Return (X, Y) of the center of cell containing provided text 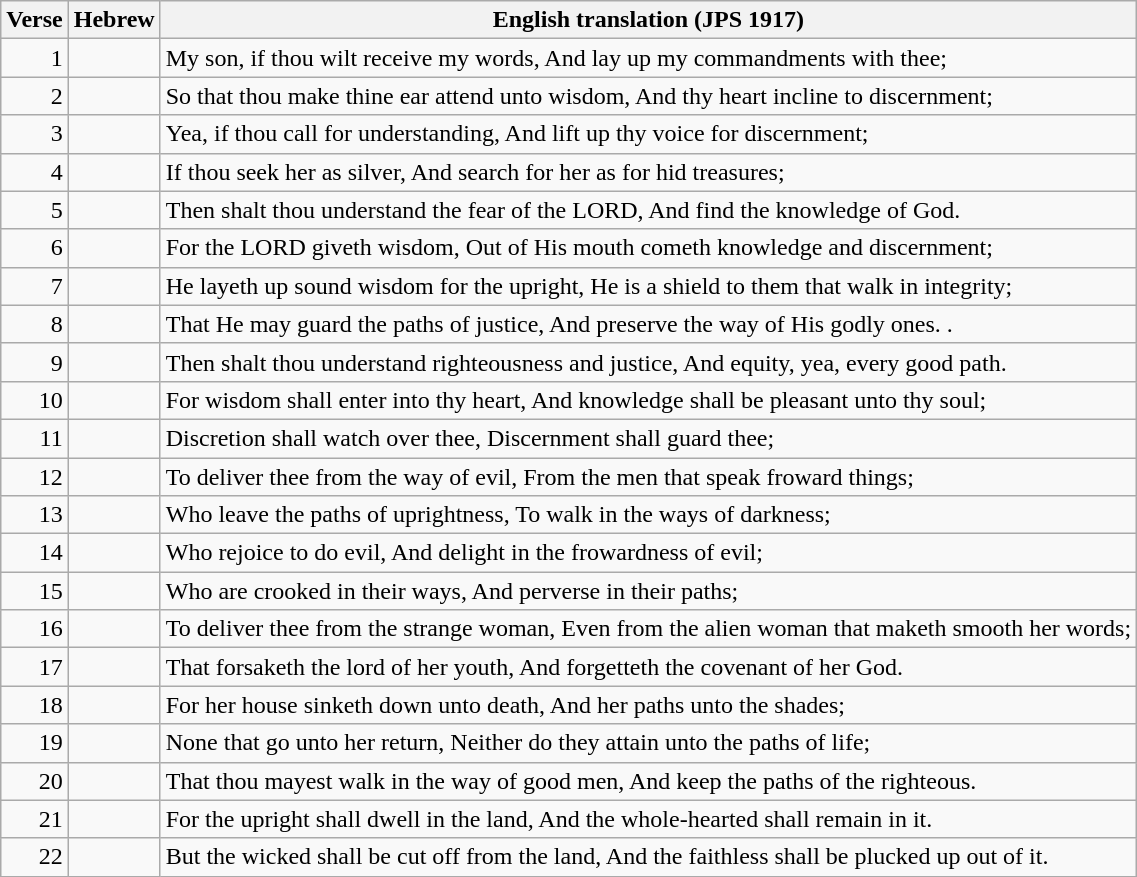
Who rejoice to do evil, And delight in the frowardness of evil; (648, 553)
Yea, if thou call for understanding, And lift up thy voice for discernment; (648, 134)
7 (35, 286)
For the LORD giveth wisdom, Out of His mouth cometh knowledge and discernment; (648, 248)
18 (35, 705)
4 (35, 172)
That He may guard the paths of justice, And preserve the way of His godly ones. . (648, 324)
3 (35, 134)
20 (35, 781)
6 (35, 248)
13 (35, 515)
To deliver thee from the strange woman, Even from the alien woman that maketh smooth her words; (648, 629)
11 (35, 438)
If thou seek her as silver, And search for her as for hid treasures; (648, 172)
9 (35, 362)
So that thou make thine ear attend unto wisdom, And thy heart incline to discernment; (648, 96)
Verse (35, 20)
5 (35, 210)
12 (35, 477)
15 (35, 591)
He layeth up sound wisdom for the upright, He is a shield to them that walk in integrity; (648, 286)
For the upright shall dwell in the land, And the whole-hearted shall remain in it. (648, 819)
17 (35, 667)
8 (35, 324)
None that go unto her return, Neither do they attain unto the paths of life; (648, 743)
For her house sinketh down unto death, And her paths unto the shades; (648, 705)
Discretion shall watch over thee, Discernment shall guard thee; (648, 438)
14 (35, 553)
2 (35, 96)
21 (35, 819)
To deliver thee from the way of evil, From the men that speak froward things; (648, 477)
That thou mayest walk in the way of good men, And keep the paths of the righteous. (648, 781)
For wisdom shall enter into thy heart, And knowledge shall be pleasant unto thy soul; (648, 400)
10 (35, 400)
Who leave the paths of uprightness, To walk in the ways of darkness; (648, 515)
16 (35, 629)
22 (35, 857)
But the wicked shall be cut off from the land, And the faithless shall be plucked up out of it. (648, 857)
Hebrew (114, 20)
Who are crooked in their ways, And perverse in their paths; (648, 591)
Then shalt thou understand righteousness and justice, And equity, yea, every good path. (648, 362)
My son, if thou wilt receive my words, And lay up my commandments with thee; (648, 58)
Then shalt thou understand the fear of the LORD, And find the knowledge of God. (648, 210)
19 (35, 743)
English translation (JPS 1917) (648, 20)
That forsaketh the lord of her youth, And forgetteth the covenant of her God. (648, 667)
1 (35, 58)
